Extract the [X, Y] coordinate from the center of the cell holding the provided text.  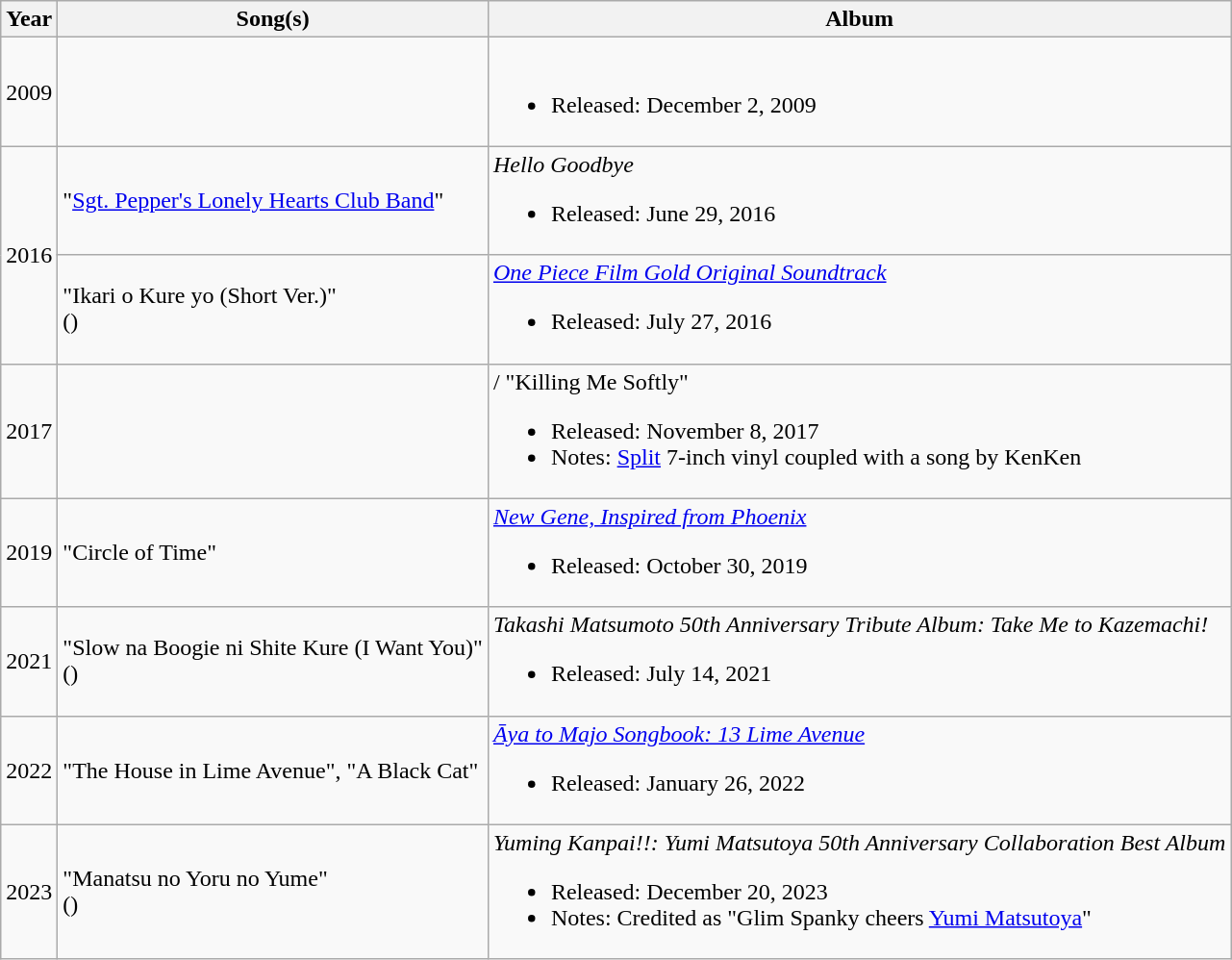
2019 [29, 552]
Year [29, 19]
"The House in Lime Avenue", "A Black Cat" [273, 770]
2021 [29, 662]
2023 [29, 892]
Takashi Matsumoto 50th Anniversary Tribute Album: Take Me to Kazemachi!Released: July 14, 2021 [859, 662]
Song(s) [273, 19]
2017 [29, 431]
/ "Killing Me Softly"Released: November 8, 2017Notes: Split 7-inch vinyl coupled with a song by KenKen [859, 431]
One Piece Film Gold Original SoundtrackReleased: July 27, 2016 [859, 310]
"Manatsu no Yoru no Yume"() [273, 892]
2009 [29, 92]
"Ikari o Kure yo (Short Ver.)"() [273, 310]
Released: December 2, 2009 [859, 92]
"Circle of Time" [273, 552]
Hello GoodbyeReleased: June 29, 2016 [859, 200]
2022 [29, 770]
Album [859, 19]
"Slow na Boogie ni Shite Kure (I Want You)"() [273, 662]
2016 [29, 255]
New Gene, Inspired from PhoenixReleased: October 30, 2019 [859, 552]
"Sgt. Pepper's Lonely Hearts Club Band" [273, 200]
Āya to Majo Songbook: 13 Lime AvenueReleased: January 26, 2022 [859, 770]
